For the text-containing cell, return its midpoint in (x, y) coordinate format. 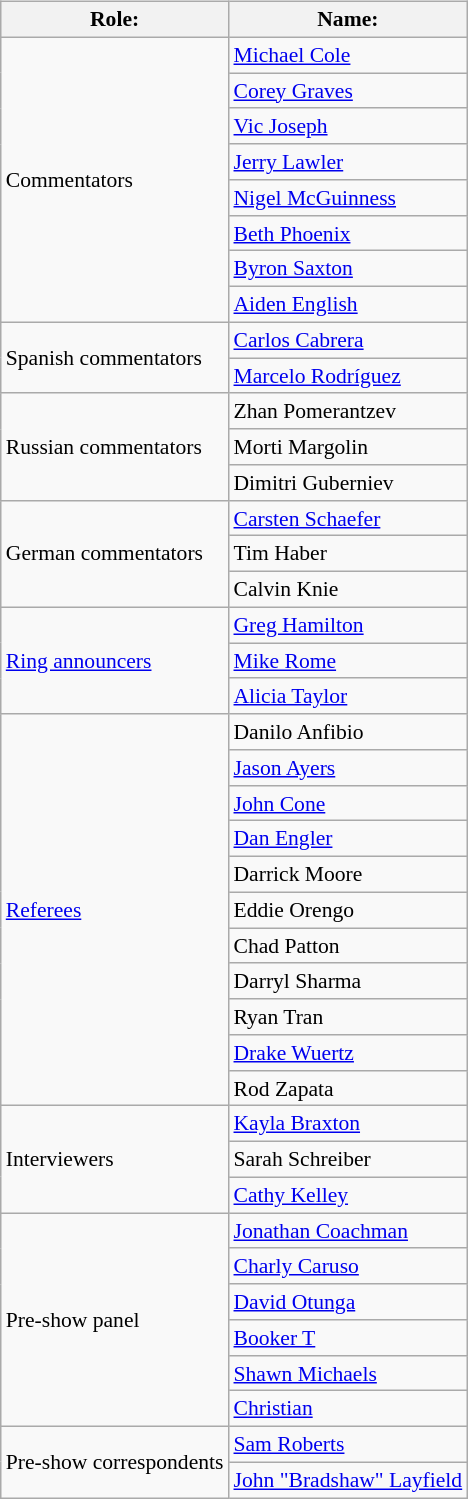
Alicia Taylor (348, 696)
John "Bradshaw" Layfield (348, 1480)
Marcelo Rodríguez (348, 376)
Ryan Tran (348, 1017)
Carsten Schaefer (348, 518)
Byron Saxton (348, 269)
Spanish commentators (115, 358)
Beth Phoenix (348, 233)
Pre-show panel (115, 1320)
Referees (115, 910)
John Cone (348, 803)
Michael Cole (348, 55)
Vic Joseph (348, 126)
Aiden English (348, 305)
Russian commentators (115, 446)
Mike Rome (348, 661)
Chad Patton (348, 946)
Jason Ayers (348, 768)
Tim Haber (348, 554)
Jonathan Coachman (348, 1231)
Calvin Knie (348, 590)
Corey Graves (348, 91)
Danilo Anfibio (348, 732)
Charly Caruso (348, 1266)
Name: (348, 20)
Commentators (115, 180)
Darryl Sharma (348, 981)
Zhan Pomerantzev (348, 411)
Darrick Moore (348, 875)
Sarah Schreiber (348, 1160)
Ring announcers (115, 660)
Kayla Braxton (348, 1124)
Shawn Michaels (348, 1373)
Booker T (348, 1338)
Pre-show correspondents (115, 1462)
Christian (348, 1409)
Sam Roberts (348, 1445)
Cathy Kelley (348, 1195)
German commentators (115, 554)
Drake Wuertz (348, 1053)
Carlos Cabrera (348, 340)
Nigel McGuinness (348, 198)
Interviewers (115, 1160)
Dan Engler (348, 839)
Rod Zapata (348, 1088)
Dimitri Guberniev (348, 483)
Greg Hamilton (348, 625)
David Otunga (348, 1302)
Eddie Orengo (348, 910)
Jerry Lawler (348, 162)
Role: (115, 20)
Morti Margolin (348, 447)
